Return the (x, y) coordinate for the center point of the cell that contains the specified text.  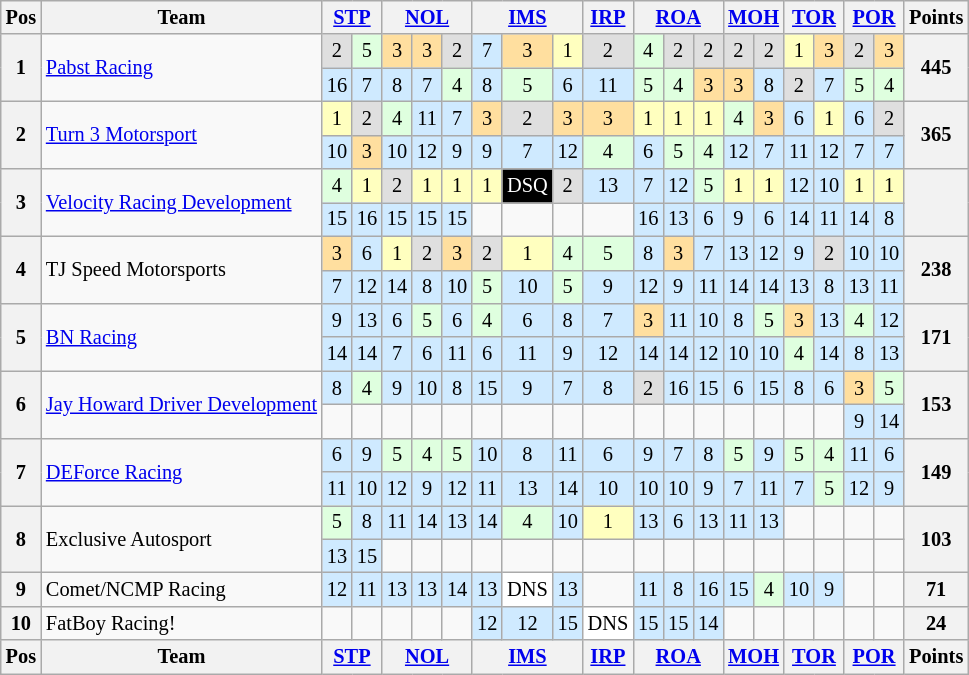
153 (936, 404)
103 (936, 538)
171 (936, 336)
BN Racing (182, 336)
Jay Howard Driver Development (182, 404)
FatBoy Racing! (182, 623)
Pabst Racing (182, 68)
TJ Speed Motorsports (182, 270)
71 (936, 589)
Comet/NCMP Racing (182, 589)
Velocity Racing Development (182, 202)
238 (936, 270)
Turn 3 Motorsport (182, 134)
24 (936, 623)
365 (936, 134)
DEForce Racing (182, 472)
Exclusive Autosport (182, 538)
149 (936, 472)
445 (936, 68)
DSQ (527, 186)
